Provide the [X, Y] coordinate of the cell's center where the given text is located.  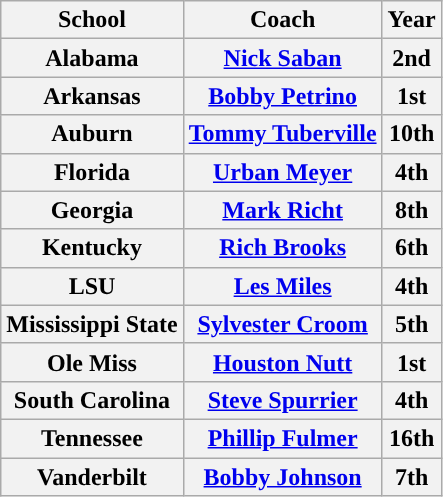
Bobby Petrino [282, 96]
Coach [282, 20]
8th [412, 210]
Mark Richt [282, 210]
Arkansas [92, 96]
Vanderbilt [92, 477]
Nick Saban [282, 58]
16th [412, 438]
2nd [412, 58]
LSU [92, 286]
Florida [92, 172]
Tommy Tuberville [282, 134]
Kentucky [92, 248]
Year [412, 20]
South Carolina [92, 400]
7th [412, 477]
Urban Meyer [282, 172]
Ole Miss [92, 362]
Mississippi State [92, 324]
Bobby Johnson [282, 477]
Alabama [92, 58]
Auburn [92, 134]
6th [412, 248]
10th [412, 134]
Rich Brooks [282, 248]
Les Miles [282, 286]
School [92, 20]
Georgia [92, 210]
Phillip Fulmer [282, 438]
Sylvester Croom [282, 324]
5th [412, 324]
Houston Nutt [282, 362]
Tennessee [92, 438]
Steve Spurrier [282, 400]
